For the text-containing cell, return its midpoint in (x, y) coordinate format. 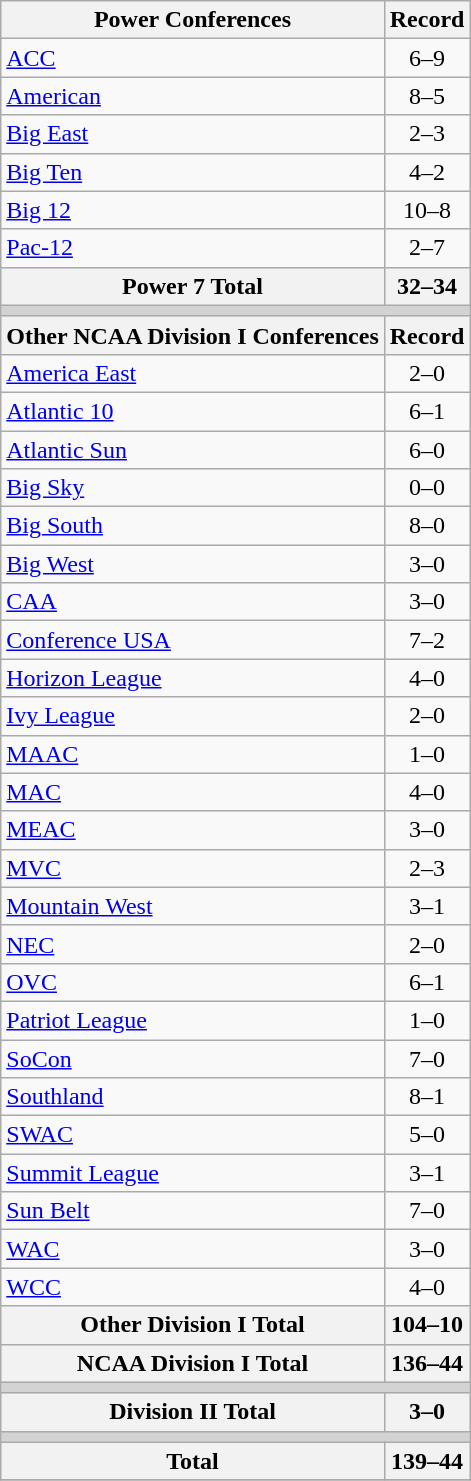
Southland (193, 1097)
139–44 (427, 1461)
Ivy League (193, 716)
MAC (193, 792)
American (193, 96)
Atlantic Sun (193, 449)
SWAC (193, 1135)
32–34 (427, 286)
Other Division I Total (193, 1325)
NCAA Division I Total (193, 1363)
Big 12 (193, 210)
6–9 (427, 58)
Big Sky (193, 488)
NEC (193, 944)
CAA (193, 602)
MVC (193, 868)
Power Conferences (193, 20)
2–7 (427, 248)
Big South (193, 526)
Horizon League (193, 678)
104–10 (427, 1325)
10–8 (427, 210)
Summit League (193, 1173)
WAC (193, 1249)
Big East (193, 134)
SoCon (193, 1059)
8–1 (427, 1097)
ACC (193, 58)
OVC (193, 982)
Total (193, 1461)
8–0 (427, 526)
Patriot League (193, 1020)
5–0 (427, 1135)
136–44 (427, 1363)
Big West (193, 564)
Other NCAA Division I Conferences (193, 335)
4–2 (427, 172)
6–0 (427, 449)
8–5 (427, 96)
Division II Total (193, 1412)
Pac-12 (193, 248)
Mountain West (193, 906)
Power 7 Total (193, 286)
America East (193, 373)
WCC (193, 1287)
0–0 (427, 488)
Conference USA (193, 640)
Big Ten (193, 172)
MEAC (193, 830)
Sun Belt (193, 1211)
MAAC (193, 754)
Atlantic 10 (193, 411)
7–2 (427, 640)
